Provide the (x, y) coordinate of the cell's center where the given text is located.  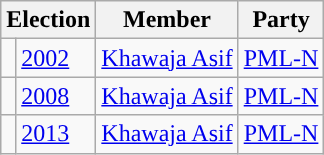
2002 (56, 58)
Election (48, 20)
Member (167, 20)
Party (281, 20)
2013 (56, 134)
2008 (56, 96)
